Provide the [X, Y] coordinate of the cell's center where the given text is located.  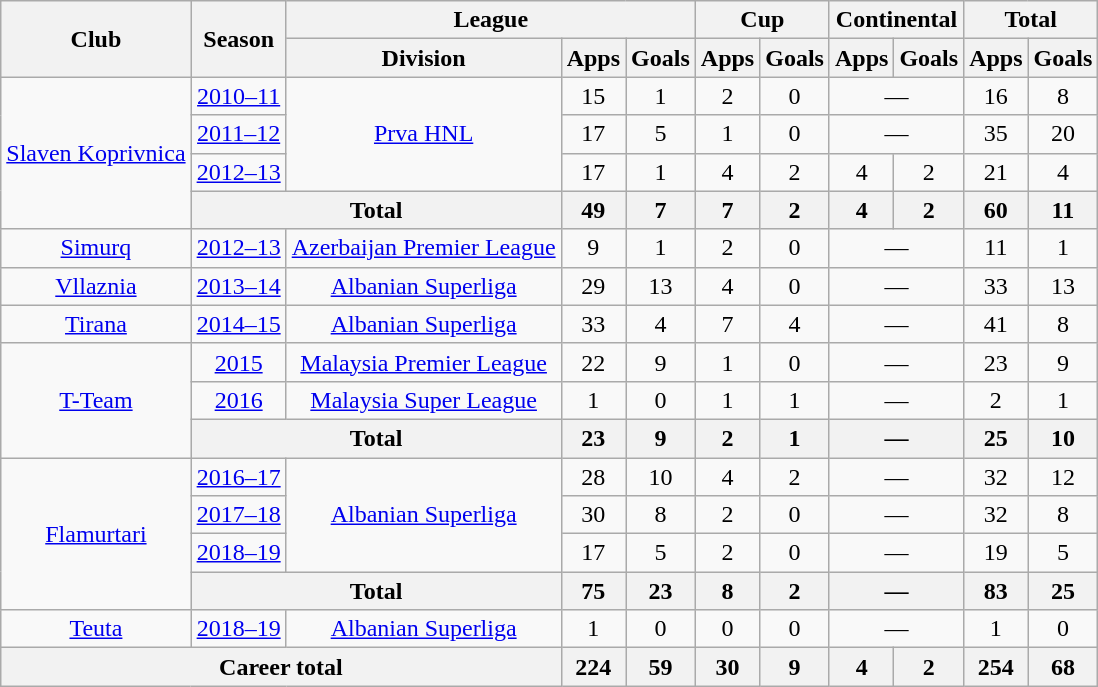
19 [996, 553]
41 [996, 324]
2017–18 [238, 515]
254 [996, 667]
29 [593, 286]
28 [593, 477]
49 [593, 210]
Slaven Koprivnica [96, 153]
2015 [238, 362]
League [490, 20]
Cup [762, 20]
Tirana [96, 324]
16 [996, 96]
Season [238, 39]
15 [593, 96]
Simurq [96, 248]
Division [424, 58]
Malaysia Premier League [424, 362]
59 [661, 667]
2016–17 [238, 477]
2011–12 [238, 134]
75 [593, 591]
2013–14 [238, 286]
22 [593, 362]
60 [996, 210]
21 [996, 172]
Prva HNL [424, 134]
T-Team [96, 400]
Flamurtari [96, 534]
2016 [238, 400]
Malaysia Super League [424, 400]
Career total [281, 667]
Continental [896, 20]
35 [996, 134]
83 [996, 591]
20 [1063, 134]
Azerbaijan Premier League [424, 248]
Vllaznia [96, 286]
2014–15 [238, 324]
Teuta [96, 629]
224 [593, 667]
2010–11 [238, 96]
68 [1063, 667]
12 [1063, 477]
Club [96, 39]
